Identify which cell holds the provided text, then report its (X, Y) central coordinate. 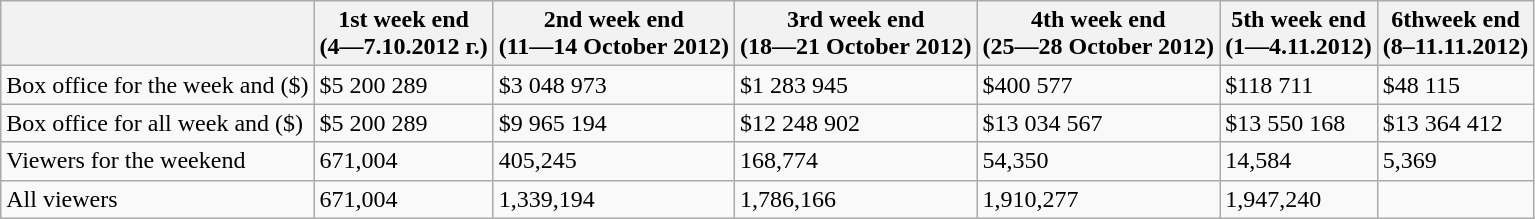
$9 965 194 (614, 123)
$13 364 412 (1455, 123)
All viewers (158, 199)
1,947,240 (1299, 199)
5th week end (1—4.11.2012) (1299, 34)
14,584 (1299, 161)
3rd week end (18—21 October 2012) (856, 34)
Box office for the week and ($) (158, 85)
4th week end (25—28 October 2012) (1098, 34)
1,786,166 (856, 199)
2nd week end (11—14 October 2012) (614, 34)
$118 711 (1299, 85)
$1 283 945 (856, 85)
$13 550 168 (1299, 123)
Box office for all week and ($) (158, 123)
1,339,194 (614, 199)
$3 048 973 (614, 85)
$13 034 567 (1098, 123)
6thweek end (8–11.11.2012) (1455, 34)
405,245 (614, 161)
1,910,277 (1098, 199)
54,350 (1098, 161)
$12 248 902 (856, 123)
5,369 (1455, 161)
$48 115 (1455, 85)
168,774 (856, 161)
Viewers for the weekend (158, 161)
1st week end(4—7.10.2012 г.) (404, 34)
$400 577 (1098, 85)
